For the text-containing cell, return its midpoint in [X, Y] coordinate format. 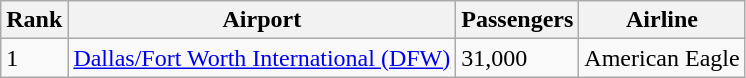
1 [34, 58]
American Eagle [662, 58]
Airport [262, 20]
Passengers [518, 20]
Rank [34, 20]
Airline [662, 20]
Dallas/Fort Worth International (DFW) [262, 58]
31,000 [518, 58]
